Pinpoint the cell where the given text exists, returning its (x, y) midpoint coordinate. 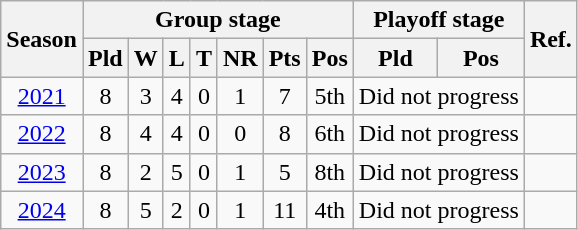
7 (284, 96)
L (176, 58)
5th (330, 96)
3 (146, 96)
W (146, 58)
8th (330, 172)
Group stage (218, 20)
2024 (42, 210)
Season (42, 39)
2023 (42, 172)
6th (330, 134)
11 (284, 210)
2021 (42, 96)
Playoff stage (438, 20)
NR (240, 58)
4th (330, 210)
T (204, 58)
2022 (42, 134)
Ref. (550, 39)
Pts (284, 58)
